Extract the [x, y] coordinate from the center of the cell holding the provided text.  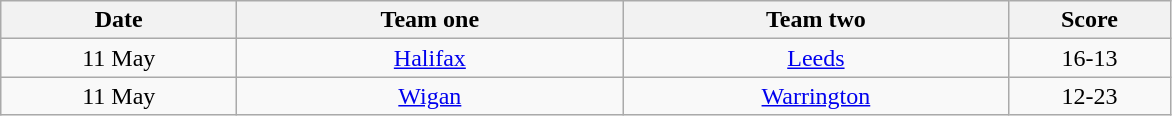
12-23 [1090, 96]
Warrington [816, 96]
Team one [430, 20]
Halifax [430, 58]
Date [119, 20]
Leeds [816, 58]
16-13 [1090, 58]
Wigan [430, 96]
Team two [816, 20]
Score [1090, 20]
